Provide the [X, Y] coordinate of the cell's center where the given text is located.  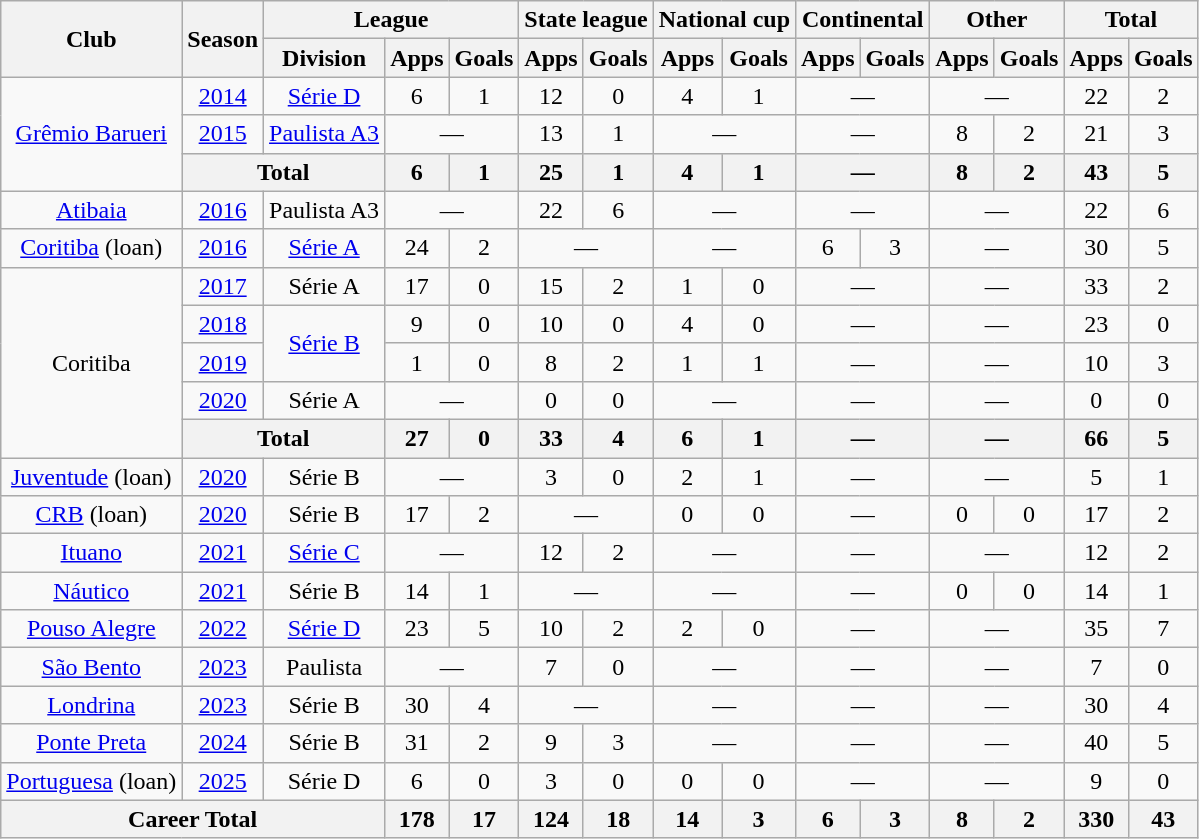
2024 [223, 743]
2022 [223, 629]
66 [1096, 438]
Club [92, 39]
Division [324, 58]
13 [551, 134]
18 [618, 819]
178 [417, 819]
27 [417, 438]
Other [997, 20]
CRB (loan) [92, 515]
Continental [863, 20]
2018 [223, 324]
Ponte Preta [92, 743]
Coritiba [92, 362]
Náutico [92, 591]
Paulista [324, 667]
Season [223, 39]
State league [586, 20]
25 [551, 172]
Grêmio Barueri [92, 134]
2014 [223, 96]
Coritiba (loan) [92, 248]
2019 [223, 362]
São Bento [92, 667]
League [392, 20]
15 [551, 286]
21 [1096, 134]
2025 [223, 781]
2017 [223, 286]
31 [417, 743]
Portuguesa (loan) [92, 781]
Pouso Alegre [92, 629]
2015 [223, 134]
Série C [324, 553]
40 [1096, 743]
Juventude (loan) [92, 477]
24 [417, 248]
Londrina [92, 705]
Ituano [92, 553]
124 [551, 819]
330 [1096, 819]
Career Total [193, 819]
35 [1096, 629]
Atibaia [92, 210]
National cup [724, 20]
